Pinpoint the cell where the given text exists, returning its [X, Y] midpoint coordinate. 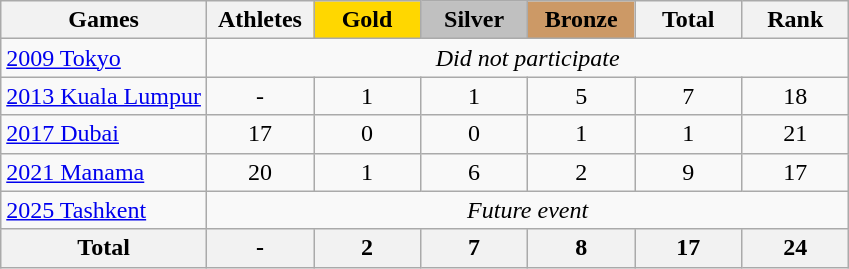
2025 Tashkent [104, 210]
2017 Dubai [104, 134]
20 [260, 172]
5 [582, 96]
2009 Tokyo [104, 58]
8 [582, 248]
Athletes [260, 20]
Gold [368, 20]
18 [796, 96]
21 [796, 134]
2013 Kuala Lumpur [104, 96]
Did not participate [527, 58]
Silver [474, 20]
Games [104, 20]
Bronze [582, 20]
9 [688, 172]
6 [474, 172]
Rank [796, 20]
Future event [527, 210]
24 [796, 248]
2021 Manama [104, 172]
